Search for the cell housing the specified text and yield its [x, y] center coordinate. 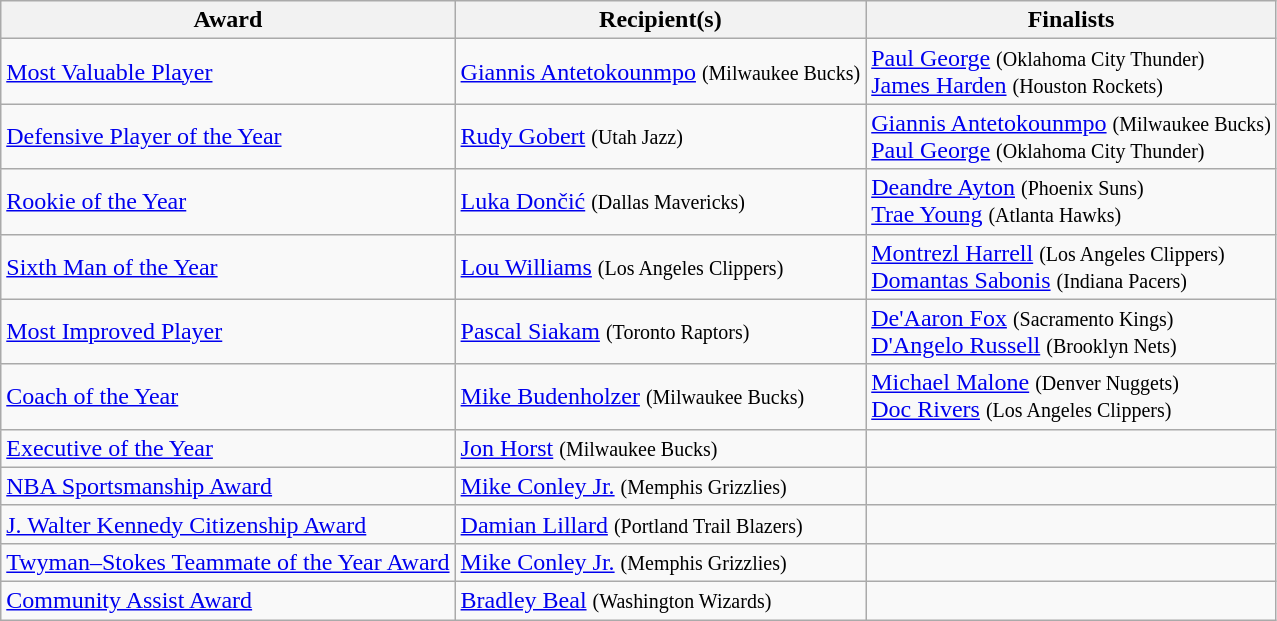
Jon Horst (Milwaukee Bucks) [660, 448]
Giannis Antetokounmpo (Milwaukee Bucks) [660, 72]
Sixth Man of the Year [228, 266]
Damian Lillard (Portland Trail Blazers) [660, 524]
Giannis Antetokounmpo (Milwaukee Bucks)Paul George (Oklahoma City Thunder) [1072, 136]
Mike Budenholzer (Milwaukee Bucks) [660, 396]
De'Aaron Fox (Sacramento Kings)D'Angelo Russell (Brooklyn Nets) [1072, 332]
Deandre Ayton (Phoenix Suns)Trae Young (Atlanta Hawks) [1072, 202]
Luka Dončić (Dallas Mavericks) [660, 202]
Finalists [1072, 20]
Twyman–Stokes Teammate of the Year Award [228, 562]
Recipient(s) [660, 20]
Pascal Siakam (Toronto Raptors) [660, 332]
Coach of the Year [228, 396]
Michael Malone (Denver Nuggets)Doc Rivers (Los Angeles Clippers) [1072, 396]
Bradley Beal (Washington Wizards) [660, 600]
Paul George (Oklahoma City Thunder)James Harden (Houston Rockets) [1072, 72]
Defensive Player of the Year [228, 136]
Rudy Gobert (Utah Jazz) [660, 136]
Executive of the Year [228, 448]
Most Improved Player [228, 332]
Rookie of the Year [228, 202]
NBA Sportsmanship Award [228, 486]
J. Walter Kennedy Citizenship Award [228, 524]
Lou Williams (Los Angeles Clippers) [660, 266]
Most Valuable Player [228, 72]
Montrezl Harrell (Los Angeles Clippers)Domantas Sabonis (Indiana Pacers) [1072, 266]
Community Assist Award [228, 600]
Award [228, 20]
